Determine the [X, Y] coordinate at the center of the cell enclosing the given text.  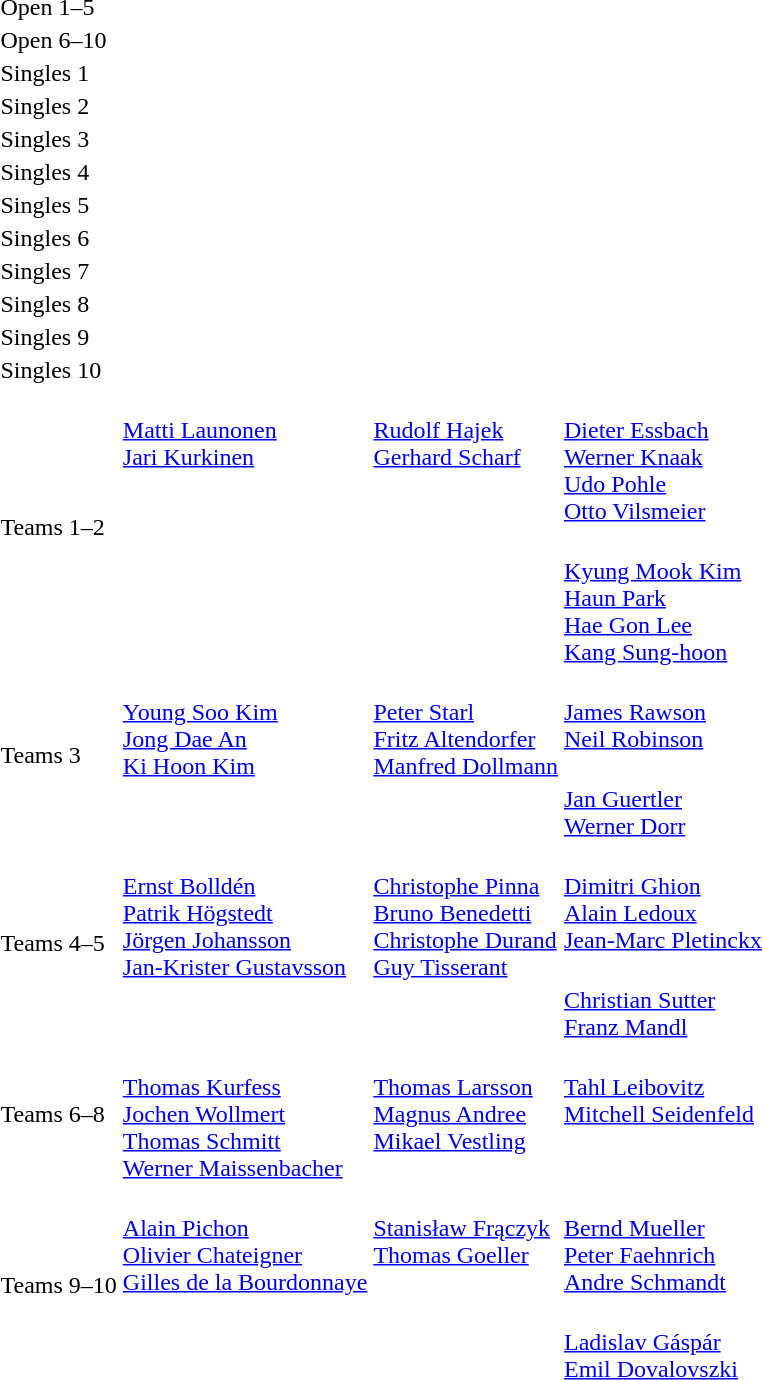
Ernst Bolldén Patrik Högstedt Jörgen Johansson Jan-Krister Gustavsson [245, 943]
Rudolf Hajek Gerhard Scharf [466, 528]
Christophe Pinna Bruno Benedetti Christophe Durand Guy Tisserant [466, 943]
Thomas Larsson Magnus Andree Mikael Vestling [466, 1114]
Young Soo Kim Jong Dae An Ki Hoon Kim [245, 756]
Matti Launonen Jari Kurkinen [245, 528]
Peter Starl Fritz Altendorfer Manfred Dollmann [466, 756]
Thomas Kurfess Jochen Wollmert Thomas Schmitt Werner Maissenbacher [245, 1114]
